Extract the (x, y) coordinate from the center of the cell holding the provided text.  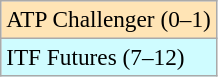
ATP Challenger (0–1) (108, 19)
ITF Futures (7–12) (108, 57)
